Return [X, Y] of the center of cell containing provided text 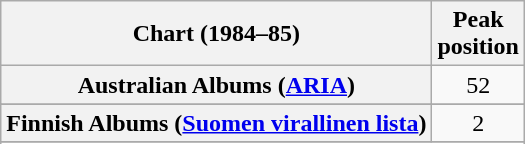
Chart (1984–85) [216, 34]
52 [478, 85]
2 [478, 123]
Peak position [478, 34]
Australian Albums (ARIA) [216, 85]
Finnish Albums (Suomen virallinen lista) [216, 123]
